Extract the [X, Y] coordinate from the center of the cell holding the provided text.  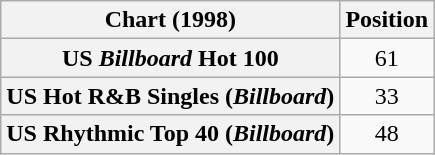
Position [387, 20]
48 [387, 134]
US Hot R&B Singles (Billboard) [170, 96]
US Billboard Hot 100 [170, 58]
US Rhythmic Top 40 (Billboard) [170, 134]
33 [387, 96]
Chart (1998) [170, 20]
61 [387, 58]
